Locate the cell with the specified text and output its (x, y) center coordinate. 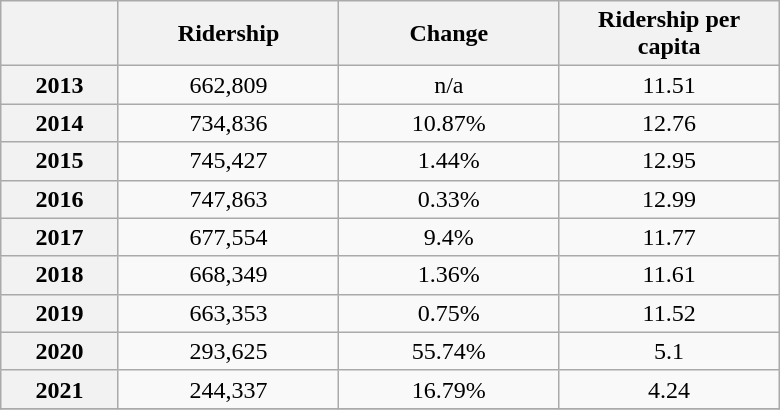
16.79% (449, 389)
747,863 (228, 199)
677,554 (228, 237)
Change (449, 34)
5.1 (669, 351)
244,337 (228, 389)
11.77 (669, 237)
1.44% (449, 161)
2018 (60, 275)
668,349 (228, 275)
4.24 (669, 389)
745,427 (228, 161)
2015 (60, 161)
Ridership (228, 34)
Ridership per capita (669, 34)
55.74% (449, 351)
11.51 (669, 85)
2017 (60, 237)
11.61 (669, 275)
0.33% (449, 199)
9.4% (449, 237)
2016 (60, 199)
0.75% (449, 313)
2013 (60, 85)
2021 (60, 389)
663,353 (228, 313)
2014 (60, 123)
12.95 (669, 161)
1.36% (449, 275)
2020 (60, 351)
293,625 (228, 351)
12.99 (669, 199)
2019 (60, 313)
662,809 (228, 85)
734,836 (228, 123)
10.87% (449, 123)
12.76 (669, 123)
11.52 (669, 313)
n/a (449, 85)
